Identify which cell holds the provided text, then report its (x, y) central coordinate. 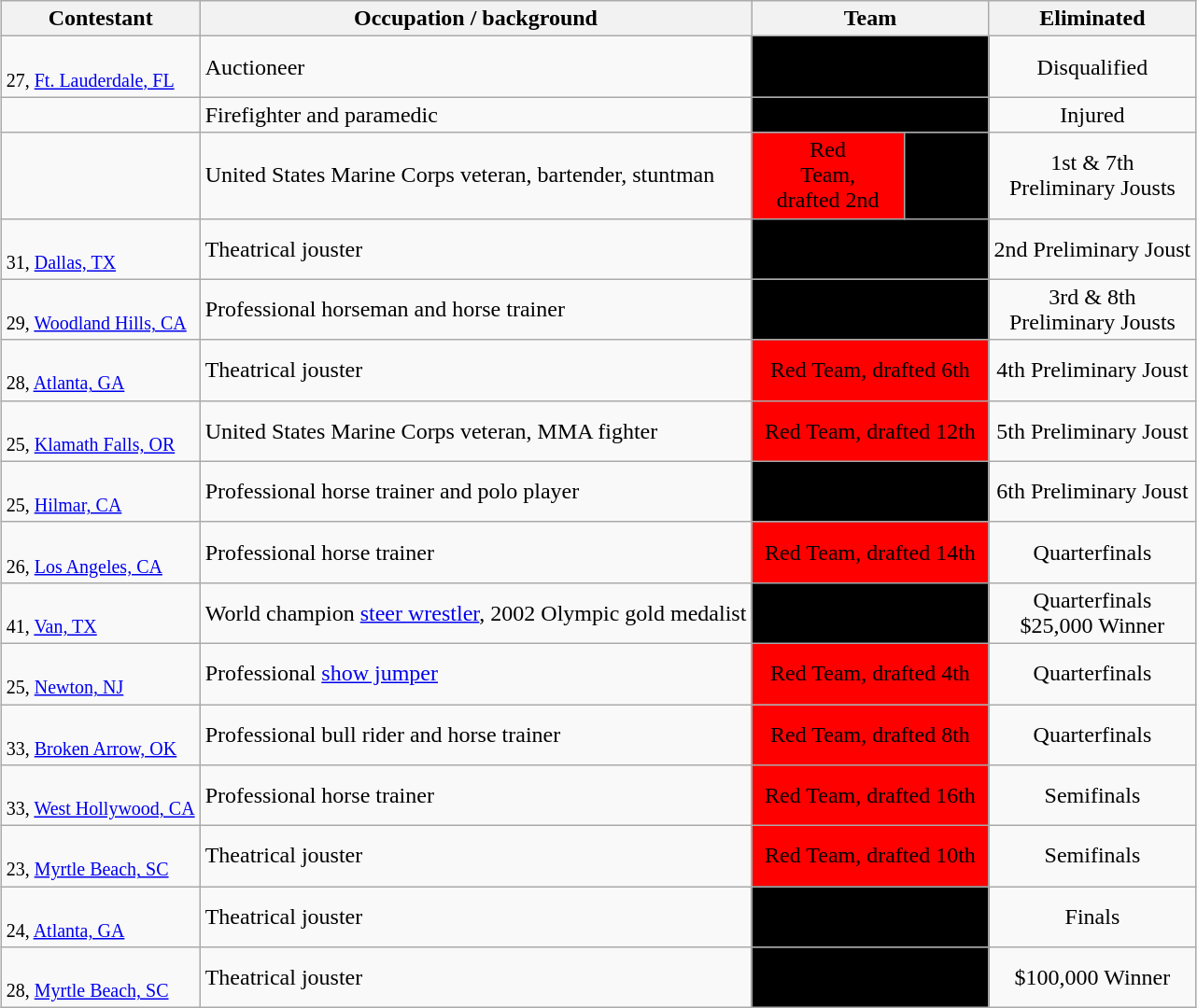
25, Klamath Falls, OR (101, 431)
Team (870, 19)
33, West Hollywood, CA (101, 795)
Professional bull rider and horse trainer (476, 734)
Occupation / background (476, 19)
Black Team, drafted 7th (870, 978)
Black Team, drafted 5th (870, 917)
Black Team, drafted 15th (870, 248)
Red Team, drafted 16th (870, 795)
Professional show jumper (476, 674)
33, Broken Arrow, OK (101, 734)
Red Team, drafted 12th (870, 431)
United States Marine Corps veteran, MMA fighter (476, 431)
Black Team, drafted 1st (870, 612)
World champion steer wrestler, 2002 Olympic gold medalist (476, 612)
BlackTeam (947, 175)
Finals (1092, 917)
Red Team, drafted 6th (870, 370)
Red Team, drafted 4th (870, 674)
Firefighter and paramedic (476, 115)
Black Team, drafted 11th (870, 310)
2nd Preliminary Joust (1092, 248)
25, Hilmar, CA (101, 491)
United States Marine Corps veteran, bartender, stuntman (476, 175)
28, Atlanta, GA (101, 370)
23, Myrtle Beach, SC (101, 857)
Black Team, drafted 13th (870, 115)
1st & 7thPreliminary Jousts (1092, 175)
Eliminated (1092, 19)
27, Ft. Lauderdale, FL (101, 67)
Professional horse trainer and polo player (476, 491)
6th Preliminary Joust (1092, 491)
3rd & 8thPreliminary Jousts (1092, 310)
Red Team, drafted 8th (870, 734)
Quarterfinals$25,000 Winner (1092, 612)
Auctioneer (476, 67)
5th Preliminary Joust (1092, 431)
25, Newton, NJ (101, 674)
Contestant (101, 19)
Red Team, drafted 10th (870, 857)
Black Team, drafted 3rd (870, 491)
RedTeam,drafted 2nd (828, 175)
Professional horseman and horse trainer (476, 310)
26, Los Angeles, CA (101, 553)
31, Dallas, TX (101, 248)
28, Myrtle Beach, SC (101, 978)
29, Woodland Hills, CA (101, 310)
Disqualified (1092, 67)
$100,000 Winner (1092, 978)
41, Van, TX (101, 612)
24, Atlanta, GA (101, 917)
Injured (1092, 115)
Red Team, drafted 14th (870, 553)
Black Team, drafted 9th (870, 67)
4th Preliminary Joust (1092, 370)
